Search for the cell housing the specified text and yield its [X, Y] center coordinate. 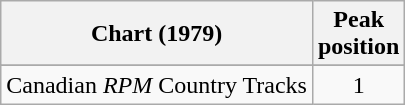
Peakposition [358, 34]
1 [358, 85]
Chart (1979) [157, 34]
Canadian RPM Country Tracks [157, 85]
